For the text-containing cell, return its midpoint in [X, Y] coordinate format. 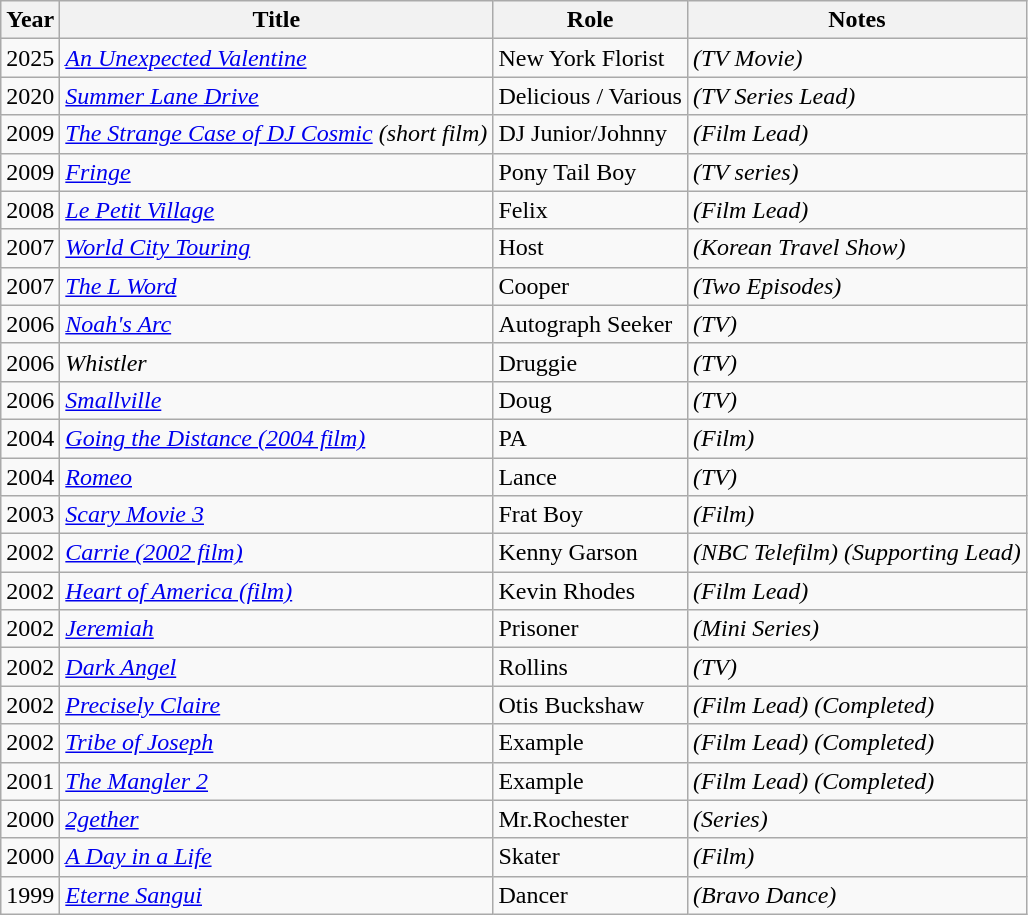
Heart of America (film) [276, 591]
Going the Distance (2004 film) [276, 438]
Kenny Garson [590, 553]
Year [30, 20]
Whistler [276, 362]
The Strange Case of DJ Cosmic (short film) [276, 134]
(Two Episodes) [856, 286]
Host [590, 248]
Cooper [590, 286]
Title [276, 20]
Jeremiah [276, 629]
(Mini Series) [856, 629]
Dancer [590, 895]
Precisely Claire [276, 705]
Mr.Rochester [590, 819]
Frat Boy [590, 515]
2001 [30, 781]
Skater [590, 857]
(NBC Telefilm) (Supporting Lead) [856, 553]
Lance [590, 477]
The L Word [276, 286]
DJ Junior/Johnny [590, 134]
Felix [590, 210]
1999 [30, 895]
(TV series) [856, 172]
Summer Lane Drive [276, 96]
(TV Series Lead) [856, 96]
2020 [30, 96]
(Korean Travel Show) [856, 248]
An Unexpected Valentine [276, 58]
Le Petit Village [276, 210]
Smallville [276, 400]
Pony Tail Boy [590, 172]
Scary Movie 3 [276, 515]
Notes [856, 20]
Delicious / Various [590, 96]
Rollins [590, 667]
(TV Movie) [856, 58]
Noah's Arc [276, 324]
New York Florist [590, 58]
Eterne Sangui [276, 895]
PA [590, 438]
Prisoner [590, 629]
2025 [30, 58]
Dark Angel [276, 667]
Carrie (2002 film) [276, 553]
Role [590, 20]
Autograph Seeker [590, 324]
A Day in a Life [276, 857]
Doug [590, 400]
Druggie [590, 362]
The Mangler 2 [276, 781]
Otis Buckshaw [590, 705]
2gether [276, 819]
(Bravo Dance) [856, 895]
2008 [30, 210]
Kevin Rhodes [590, 591]
2003 [30, 515]
Fringe [276, 172]
(Series) [856, 819]
Romeo [276, 477]
Tribe of Joseph [276, 743]
World City Touring [276, 248]
